Return the [X, Y] coordinate for the center point of the cell that contains the specified text.  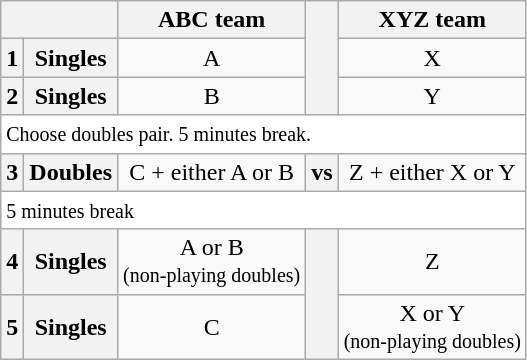
XYZ team [432, 20]
C [212, 326]
vs [322, 172]
3 [12, 172]
A or B(non-playing doubles) [212, 262]
ABC team [212, 20]
2 [12, 96]
5 [12, 326]
4 [12, 262]
Y [432, 96]
Z + either X or Y [432, 172]
Doubles [71, 172]
Choose doubles pair. 5 minutes break. [264, 134]
1 [12, 58]
C + either A or B [212, 172]
X or Y(non-playing doubles) [432, 326]
B [212, 96]
X [432, 58]
Z [432, 262]
A [212, 58]
5 minutes break [264, 210]
